Search for the cell housing the specified text and yield its (X, Y) center coordinate. 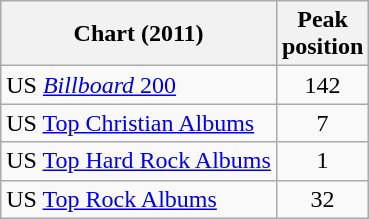
Chart (2011) (139, 34)
32 (322, 199)
US Top Christian Albums (139, 123)
US Top Hard Rock Albums (139, 161)
142 (322, 85)
7 (322, 123)
US Top Rock Albums (139, 199)
Peakposition (322, 34)
US Billboard 200 (139, 85)
1 (322, 161)
